Return [x, y] of the center of cell containing provided text 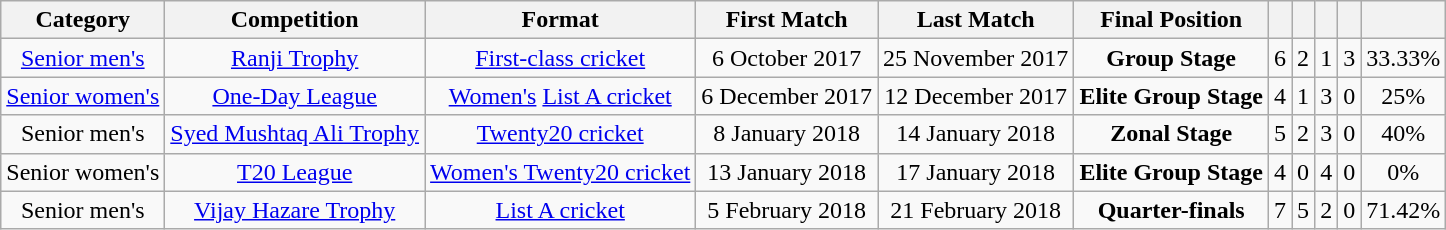
Last Match [976, 20]
Group Stage [1172, 58]
5 February 2018 [787, 210]
13 January 2018 [787, 172]
8 January 2018 [787, 134]
One-Day League [295, 96]
Final Position [1172, 20]
6 [1280, 58]
T20 League [295, 172]
First-class cricket [560, 58]
71.42% [1404, 210]
25 November 2017 [976, 58]
Women's Twenty20 cricket [560, 172]
0% [1404, 172]
7 [1280, 210]
List A cricket [560, 210]
Women's List A cricket [560, 96]
6 December 2017 [787, 96]
Quarter-finals [1172, 210]
Competition [295, 20]
33.33% [1404, 58]
Format [560, 20]
Category [83, 20]
17 January 2018 [976, 172]
Zonal Stage [1172, 134]
Vijay Hazare Trophy [295, 210]
First Match [787, 20]
21 February 2018 [976, 210]
Syed Mushtaq Ali Trophy [295, 134]
Twenty20 cricket [560, 134]
Ranji Trophy [295, 58]
12 December 2017 [976, 96]
25% [1404, 96]
40% [1404, 134]
6 October 2017 [787, 58]
14 January 2018 [976, 134]
